Return [x, y] of the center of cell containing provided text 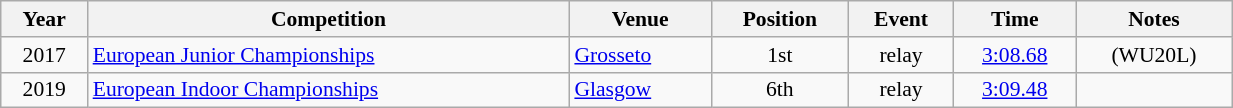
Venue [640, 19]
Time [1014, 19]
3:09.48 [1014, 90]
European Junior Championships [329, 55]
Notes [1154, 19]
Grosseto [640, 55]
Event [901, 19]
Position [780, 19]
2017 [44, 55]
Year [44, 19]
1st [780, 55]
Glasgow [640, 90]
3:08.68 [1014, 55]
(WU20L) [1154, 55]
2019 [44, 90]
European Indoor Championships [329, 90]
6th [780, 90]
Competition [329, 19]
